Return the (X, Y) coordinate for the center point of the cell that contains the specified text.  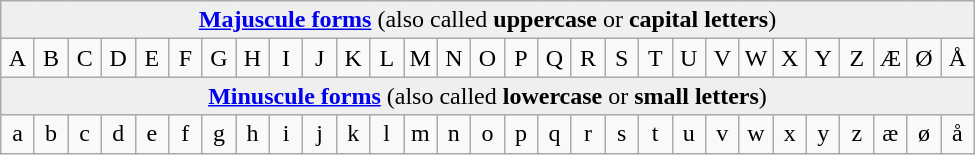
M (421, 58)
Majuscule forms (also called uppercase or capital letters) (488, 20)
Y (823, 58)
g (219, 134)
f (186, 134)
w (756, 134)
G (219, 58)
B (51, 58)
æ (891, 134)
Ø (924, 58)
c (85, 134)
H (253, 58)
D (118, 58)
o (488, 134)
m (421, 134)
T (655, 58)
U (689, 58)
C (85, 58)
s (622, 134)
l (387, 134)
X (790, 58)
p (521, 134)
å (958, 134)
b (51, 134)
P (521, 58)
V (723, 58)
K (353, 58)
a (18, 134)
J (320, 58)
z (857, 134)
e (152, 134)
W (756, 58)
ø (924, 134)
E (152, 58)
i (286, 134)
O (488, 58)
t (655, 134)
L (387, 58)
A (18, 58)
q (555, 134)
Æ (891, 58)
v (723, 134)
S (622, 58)
y (823, 134)
Q (555, 58)
u (689, 134)
I (286, 58)
Å (958, 58)
x (790, 134)
N (454, 58)
n (454, 134)
Minuscule forms (also called lowercase or small letters) (488, 96)
k (353, 134)
Z (857, 58)
F (186, 58)
h (253, 134)
r (588, 134)
R (588, 58)
d (118, 134)
j (320, 134)
